Identify which cell holds the provided text, then report its [x, y] central coordinate. 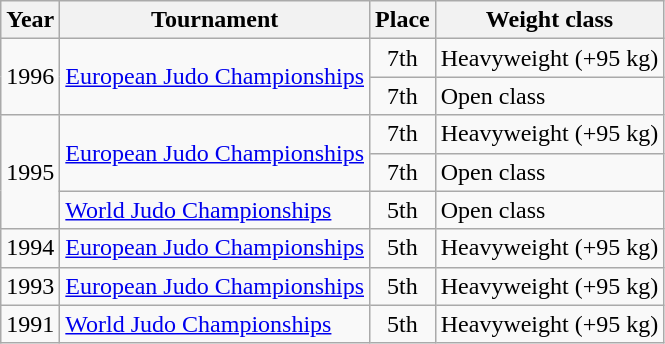
Place [403, 20]
1993 [30, 286]
Year [30, 20]
1995 [30, 172]
Tournament [215, 20]
Weight class [550, 20]
1994 [30, 248]
1991 [30, 324]
1996 [30, 77]
